Search for the cell housing the specified text and yield its (x, y) center coordinate. 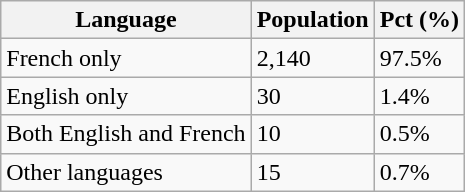
30 (312, 96)
1.4% (419, 96)
Both English and French (126, 134)
English only (126, 96)
0.5% (419, 134)
Other languages (126, 172)
0.7% (419, 172)
10 (312, 134)
97.5% (419, 58)
Population (312, 20)
2,140 (312, 58)
15 (312, 172)
Pct (%) (419, 20)
Language (126, 20)
French only (126, 58)
